From the cell containing the given text, extract its center point as (x, y) coordinate. 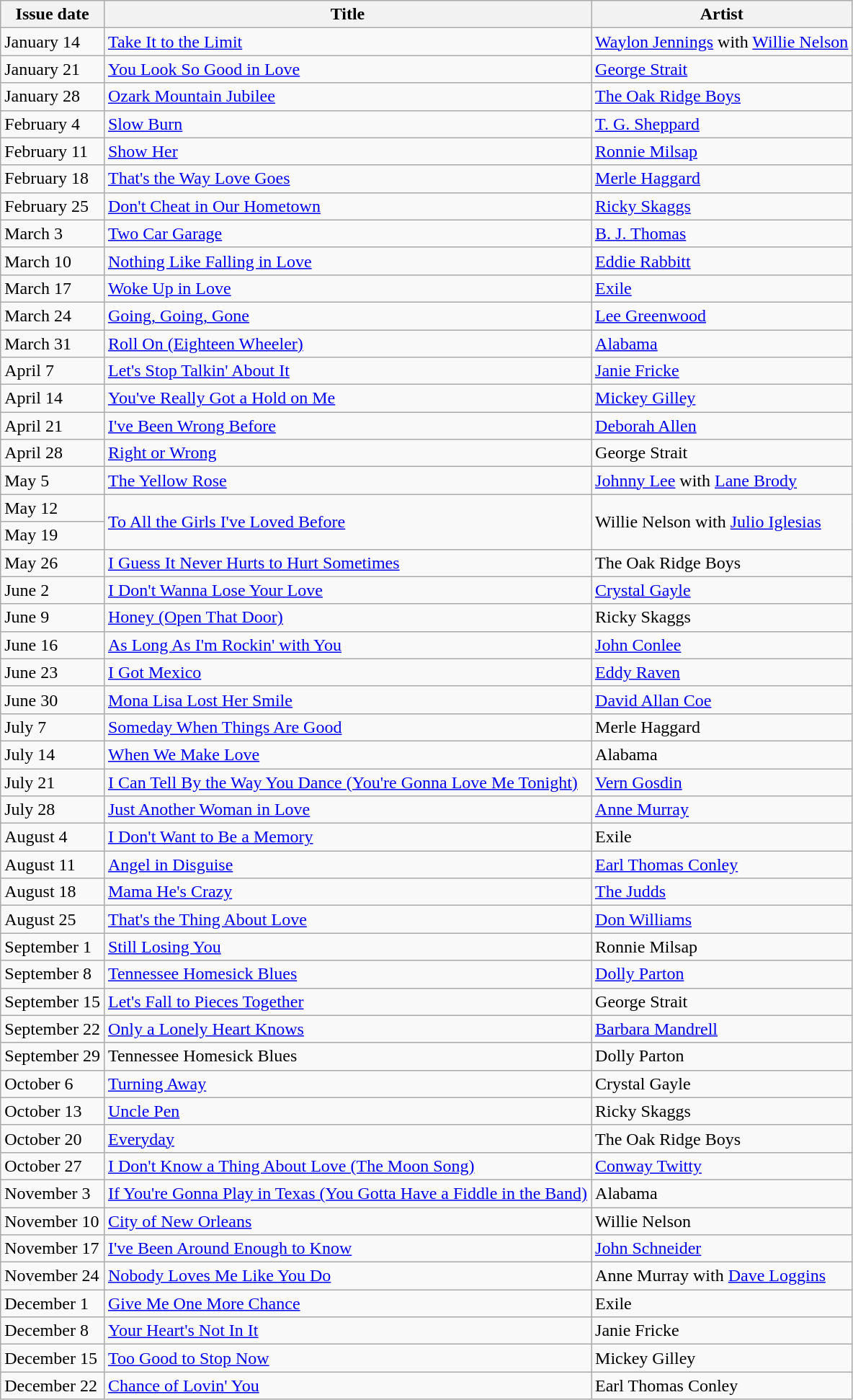
John Schneider (722, 1249)
June 9 (53, 617)
I've Been Wrong Before (347, 426)
Ozark Mountain Jubilee (347, 97)
December 1 (53, 1303)
Deborah Allen (722, 426)
February 4 (53, 124)
Don't Cheat in Our Hometown (347, 206)
Roll On (Eighteen Wheeler) (347, 344)
Nobody Loves Me Like You Do (347, 1276)
I Got Mexico (347, 672)
John Conlee (722, 645)
Vern Gosdin (722, 782)
February 25 (53, 206)
Right or Wrong (347, 453)
Too Good to Stop Now (347, 1358)
Honey (Open That Door) (347, 617)
Title (347, 14)
April 14 (53, 398)
Nothing Like Falling in Love (347, 261)
January 21 (53, 69)
September 15 (53, 1002)
June 23 (53, 672)
Slow Burn (347, 124)
Someday When Things Are Good (347, 727)
Lee Greenwood (722, 316)
You Look So Good in Love (347, 69)
Issue date (53, 14)
I Don't Wanna Lose Your Love (347, 590)
Don Williams (722, 919)
Take It to the Limit (347, 42)
March 31 (53, 344)
Still Losing You (347, 947)
May 19 (53, 535)
Conway Twitty (722, 1166)
Let's Stop Talkin' About It (347, 371)
May 26 (53, 563)
May 5 (53, 481)
September 1 (53, 947)
November 17 (53, 1249)
November 3 (53, 1193)
I Don't Know a Thing About Love (The Moon Song) (347, 1166)
April 7 (53, 371)
If You're Gonna Play in Texas (You Gotta Have a Fiddle in the Band) (347, 1193)
August 4 (53, 837)
When We Make Love (347, 754)
Angel in Disguise (347, 865)
April 28 (53, 453)
Artist (722, 14)
March 24 (53, 316)
November 10 (53, 1221)
July 14 (53, 754)
February 18 (53, 179)
June 2 (53, 590)
You've Really Got a Hold on Me (347, 398)
December 22 (53, 1386)
Barbara Mandrell (722, 1029)
To All the Girls I've Loved Before (347, 522)
Your Heart's Not In It (347, 1331)
Let's Fall to Pieces Together (347, 1002)
Willie Nelson with Julio Iglesias (722, 522)
July 21 (53, 782)
Give Me One More Chance (347, 1303)
March 17 (53, 288)
January 14 (53, 42)
David Allan Coe (722, 700)
October 6 (53, 1084)
City of New Orleans (347, 1221)
Eddie Rabbitt (722, 261)
September 22 (53, 1029)
The Judds (722, 892)
Johnny Lee with Lane Brody (722, 481)
March 10 (53, 261)
April 21 (53, 426)
September 8 (53, 974)
Willie Nelson (722, 1221)
Anne Murray with Dave Loggins (722, 1276)
As Long As I'm Rockin' with You (347, 645)
Waylon Jennings with Willie Nelson (722, 42)
February 11 (53, 151)
I Don't Want to Be a Memory (347, 837)
Mama He's Crazy (347, 892)
August 18 (53, 892)
Mona Lisa Lost Her Smile (347, 700)
Woke Up in Love (347, 288)
Going, Going, Gone (347, 316)
Just Another Woman in Love (347, 810)
Everyday (347, 1138)
I Guess It Never Hurts to Hurt Sometimes (347, 563)
July 28 (53, 810)
I Can Tell By the Way You Dance (You're Gonna Love Me Tonight) (347, 782)
That's the Way Love Goes (347, 179)
Show Her (347, 151)
September 29 (53, 1056)
November 24 (53, 1276)
March 3 (53, 233)
December 8 (53, 1331)
Only a Lonely Heart Knows (347, 1029)
I've Been Around Enough to Know (347, 1249)
Turning Away (347, 1084)
The Yellow Rose (347, 481)
T. G. Sheppard (722, 124)
Anne Murray (722, 810)
August 11 (53, 865)
June 16 (53, 645)
June 30 (53, 700)
October 13 (53, 1111)
October 27 (53, 1166)
October 20 (53, 1138)
Uncle Pen (347, 1111)
Chance of Lovin' You (347, 1386)
July 7 (53, 727)
That's the Thing About Love (347, 919)
January 28 (53, 97)
August 25 (53, 919)
May 12 (53, 508)
December 15 (53, 1358)
Eddy Raven (722, 672)
Two Car Garage (347, 233)
B. J. Thomas (722, 233)
